From the cell containing the given text, extract its center point as [X, Y] coordinate. 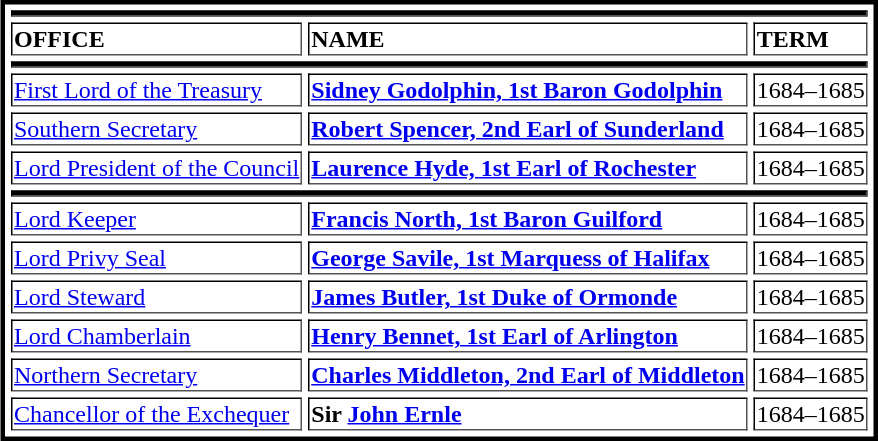
Henry Bennet, 1st Earl of Arlington [528, 336]
Charles Middleton, 2nd Earl of Middleton [528, 374]
Lord Chamberlain [156, 336]
Lord Keeper [156, 218]
Sir John Ernle [528, 414]
Lord Steward [156, 296]
Robert Spencer, 2nd Earl of Sunderland [528, 128]
Lord Privy Seal [156, 258]
Chancellor of the Exchequer [156, 414]
Laurence Hyde, 1st Earl of Rochester [528, 168]
First Lord of the Treasury [156, 90]
Northern Secretary [156, 374]
James Butler, 1st Duke of Ormonde [528, 296]
George Savile, 1st Marquess of Halifax [528, 258]
TERM [811, 38]
Sidney Godolphin, 1st Baron Godolphin [528, 90]
Southern Secretary [156, 128]
OFFICE [156, 38]
Lord President of the Council [156, 168]
Francis North, 1st Baron Guilford [528, 218]
NAME [528, 38]
